For the text-containing cell, return its midpoint in [X, Y] coordinate format. 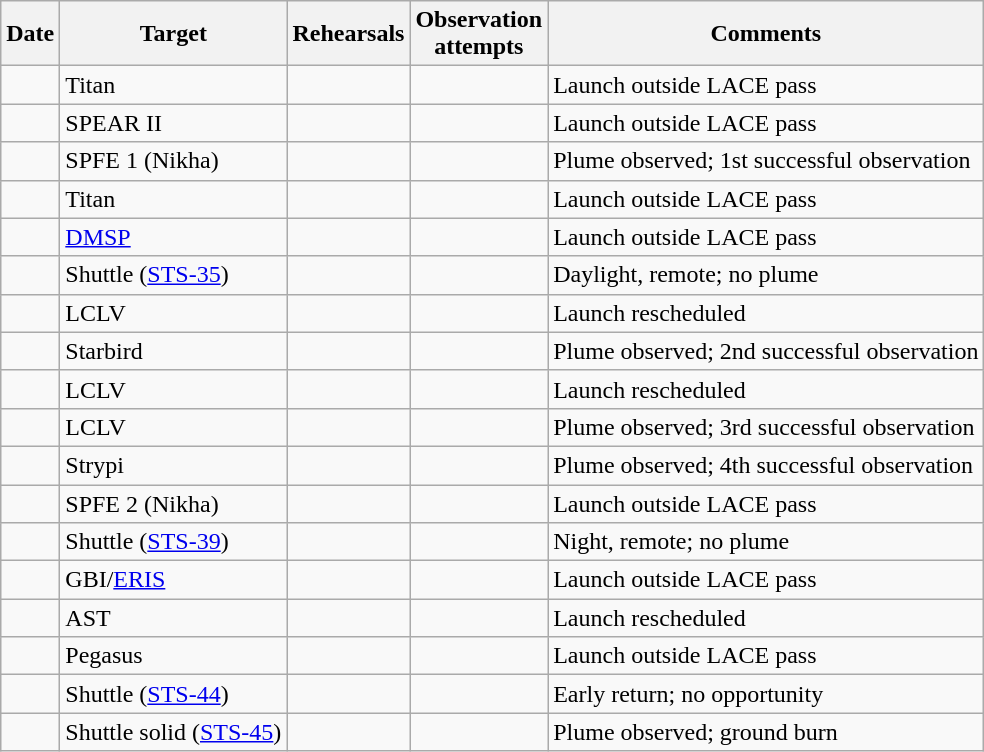
AST [174, 618]
Daylight, remote; no plume [766, 275]
GBI/ERIS [174, 580]
SPEAR II [174, 123]
Early return; no opportunity [766, 694]
Plume observed; 2nd successful observation [766, 351]
DMSP [174, 237]
Shuttle (STS-39) [174, 542]
Plume observed; 4th successful observation [766, 465]
Pegasus [174, 656]
Starbird [174, 351]
Shuttle (STS-44) [174, 694]
Plume observed; ground burn [766, 732]
SPFE 1 (Nikha) [174, 161]
Strypi [174, 465]
Shuttle (STS-35) [174, 275]
Plume observed; 1st successful observation [766, 161]
Date [30, 34]
Comments [766, 34]
Target [174, 34]
Observation attempts [479, 34]
SPFE 2 (Nikha) [174, 503]
Plume observed; 3rd successful observation [766, 427]
Shuttle solid (STS-45) [174, 732]
Night, remote; no plume [766, 542]
Rehearsals [348, 34]
